Pinpoint the cell where the given text exists, returning its (x, y) midpoint coordinate. 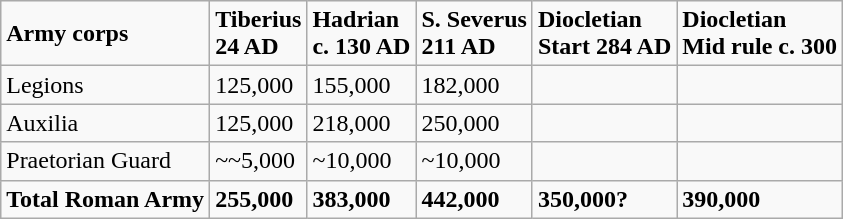
250,000 (474, 123)
S. Severus211 AD (474, 34)
218,000 (362, 123)
390,000 (760, 199)
Auxilia (106, 123)
Legions (106, 85)
350,000? (604, 199)
182,000 (474, 85)
~~5,000 (258, 161)
DiocletianMid rule c. 300 (760, 34)
442,000 (474, 199)
155,000 (362, 85)
Total Roman Army (106, 199)
383,000 (362, 199)
Hadrianc. 130 AD (362, 34)
Praetorian Guard (106, 161)
255,000 (258, 199)
Tiberius24 AD (258, 34)
Army corps (106, 34)
DiocletianStart 284 AD (604, 34)
